Identify which cell holds the provided text, then report its (x, y) central coordinate. 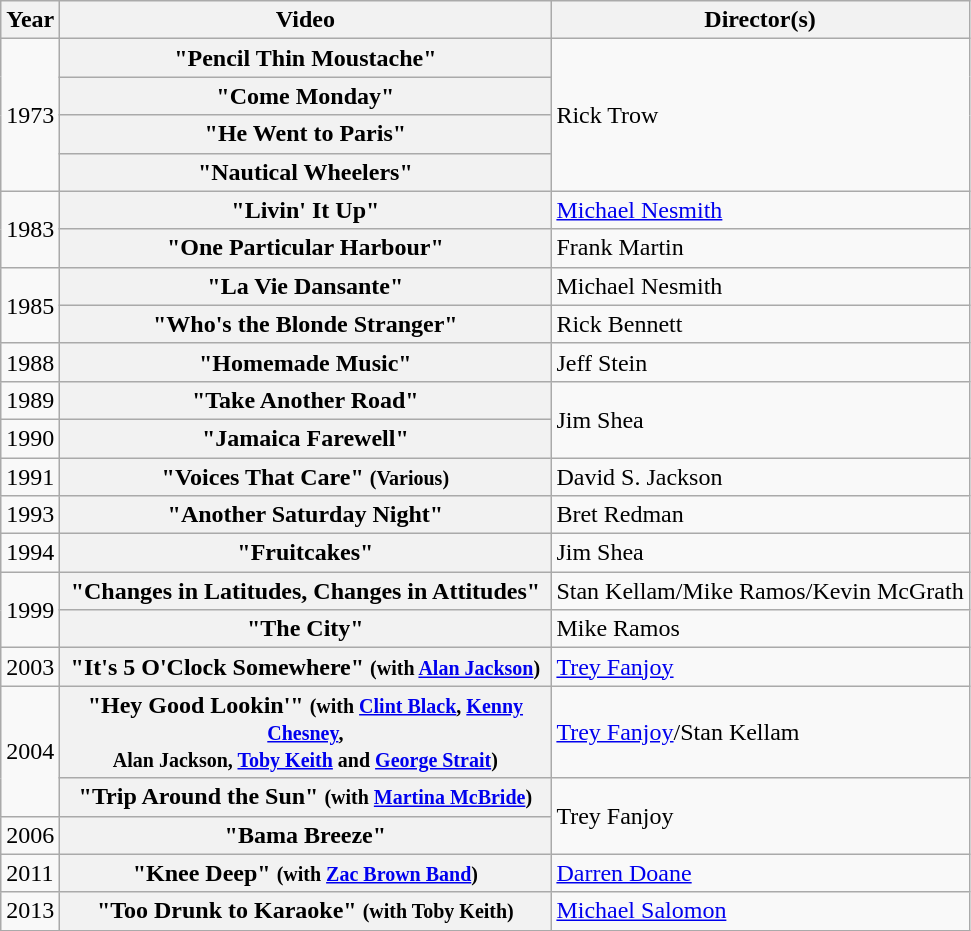
Stan Kellam/Mike Ramos/Kevin McGrath (760, 591)
1994 (30, 553)
Bret Redman (760, 515)
2004 (30, 751)
"One Particular Harbour" (306, 248)
"Too Drunk to Karaoke" (with Toby Keith) (306, 911)
"Take Another Road" (306, 400)
"Trip Around the Sun" (with Martina McBride) (306, 797)
1991 (30, 477)
2006 (30, 835)
1983 (30, 229)
Trey Fanjoy/Stan Kellam (760, 732)
"Hey Good Lookin'" (with Clint Black, Kenny Chesney,Alan Jackson, Toby Keith and George Strait) (306, 732)
Director(s) (760, 20)
Rick Bennett (760, 324)
"Changes in Latitudes, Changes in Attitudes" (306, 591)
"Another Saturday Night" (306, 515)
"Fruitcakes" (306, 553)
"La Vie Dansante" (306, 286)
"He Went to Paris" (306, 134)
"Bama Breeze" (306, 835)
"Nautical Wheelers" (306, 172)
1993 (30, 515)
David S. Jackson (760, 477)
"Pencil Thin Moustache" (306, 58)
"Jamaica Farewell" (306, 438)
1988 (30, 362)
"It's 5 O'Clock Somewhere" (with Alan Jackson) (306, 667)
Mike Ramos (760, 629)
1990 (30, 438)
2013 (30, 911)
"Voices That Care" (Various) (306, 477)
1989 (30, 400)
Frank Martin (760, 248)
1985 (30, 305)
"Homemade Music" (306, 362)
1973 (30, 115)
Year (30, 20)
Rick Trow (760, 115)
2003 (30, 667)
Michael Salomon (760, 911)
"Knee Deep" (with Zac Brown Band) (306, 873)
"Come Monday" (306, 96)
Darren Doane (760, 873)
"Who's the Blonde Stranger" (306, 324)
2011 (30, 873)
Jeff Stein (760, 362)
Video (306, 20)
"The City" (306, 629)
"Livin' It Up" (306, 210)
1999 (30, 610)
